Locate the cell with the specified text and output its [x, y] center coordinate. 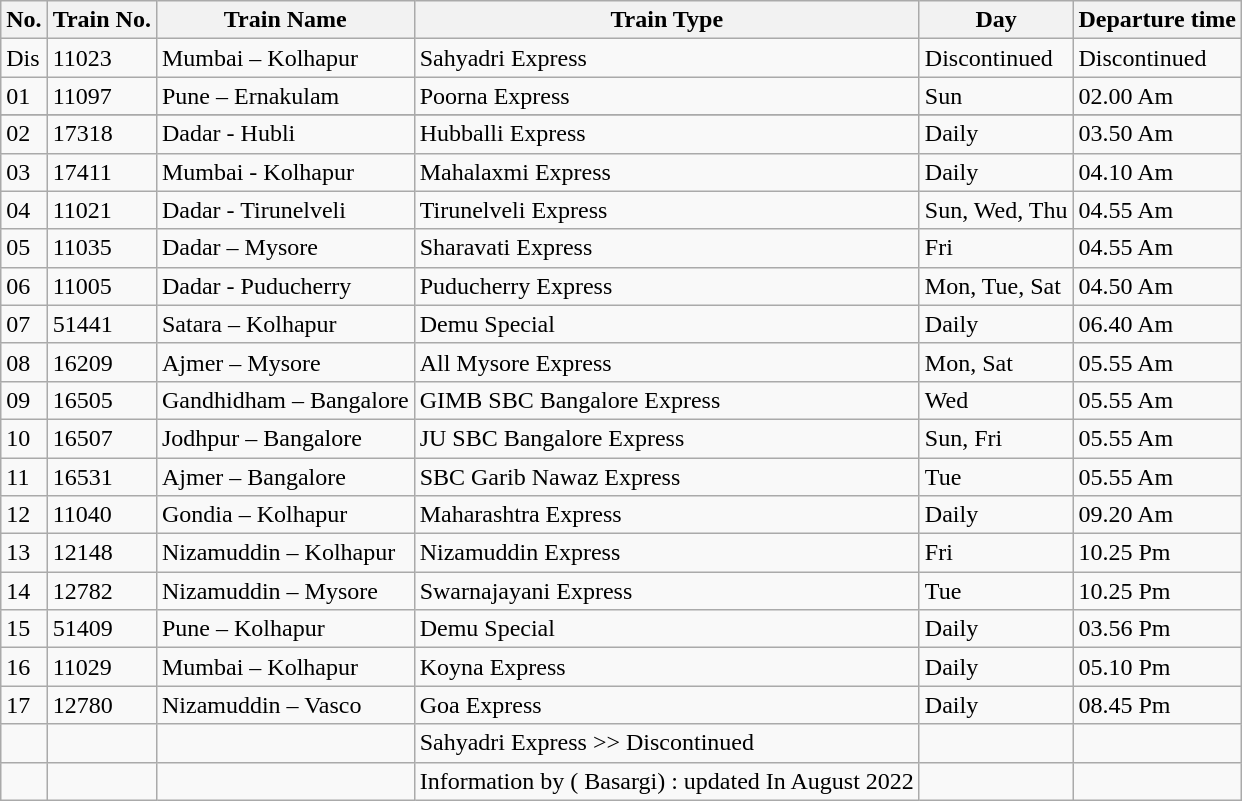
Train No. [102, 20]
GIMB SBC Bangalore Express [666, 400]
14 [24, 591]
12 [24, 515]
SBC Garib Nawaz Express [666, 477]
Sun, Fri [996, 438]
13 [24, 553]
11021 [102, 210]
Sun [996, 96]
16505 [102, 400]
Nizamuddin – Mysore [285, 591]
11035 [102, 248]
Information by ( Basargi) : updated In August 2022 [666, 781]
Hubballi Express [666, 134]
Sahyadri Express >> Discontinued [666, 743]
11097 [102, 96]
03.50 Am [1158, 134]
08 [24, 362]
Pune – Kolhapur [285, 629]
17 [24, 705]
Jodhpur – Bangalore [285, 438]
07 [24, 324]
Train Name [285, 20]
16 [24, 667]
17318 [102, 134]
06.40 Am [1158, 324]
Nizamuddin – Vasco [285, 705]
Tirunelveli Express [666, 210]
05.10 Pm [1158, 667]
12780 [102, 705]
11040 [102, 515]
Day [996, 20]
09.20 Am [1158, 515]
Pune – Ernakulam [285, 96]
02 [24, 134]
16209 [102, 362]
Maharashtra Express [666, 515]
11029 [102, 667]
Dadar - Tirunelveli [285, 210]
Goa Express [666, 705]
Nizamuddin – Kolhapur [285, 553]
16507 [102, 438]
Dadar - Hubli [285, 134]
12148 [102, 553]
Mumbai - Kolhapur [285, 172]
Sahyadri Express [666, 58]
Nizamuddin Express [666, 553]
04.10 Am [1158, 172]
Sun, Wed, Thu [996, 210]
09 [24, 400]
11023 [102, 58]
Puducherry Express [666, 286]
Gondia – Kolhapur [285, 515]
02.00 Am [1158, 96]
03 [24, 172]
Satara – Kolhapur [285, 324]
10 [24, 438]
No. [24, 20]
06 [24, 286]
04.50 Am [1158, 286]
Ajmer – Mysore [285, 362]
Swarnajayani Express [666, 591]
12782 [102, 591]
JU SBC Bangalore Express [666, 438]
Mon, Sat [996, 362]
Dadar – Mysore [285, 248]
Mahalaxmi Express [666, 172]
Dis [24, 58]
Gandhidham – Bangalore [285, 400]
Dadar - Puducherry [285, 286]
51409 [102, 629]
11 [24, 477]
17411 [102, 172]
All Mysore Express [666, 362]
04 [24, 210]
Koyna Express [666, 667]
15 [24, 629]
16531 [102, 477]
Departure time [1158, 20]
03.56 Pm [1158, 629]
Wed [996, 400]
51441 [102, 324]
08.45 Pm [1158, 705]
Poorna Express [666, 96]
01 [24, 96]
Sharavati Express [666, 248]
Train Type [666, 20]
11005 [102, 286]
Ajmer – Bangalore [285, 477]
Mon, Tue, Sat [996, 286]
05 [24, 248]
